Determine the (x, y) coordinate at the center of the cell enclosing the given text.  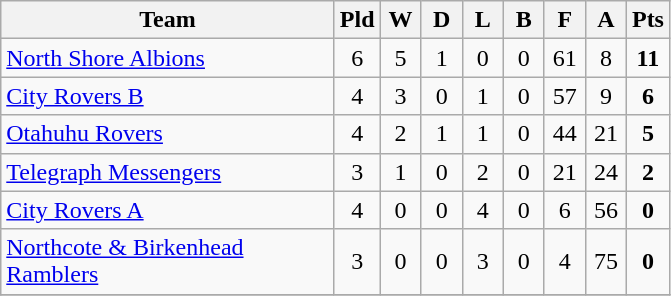
L (482, 20)
57 (564, 96)
61 (564, 58)
Otahuhu Rovers (168, 134)
Team (168, 20)
8 (606, 58)
City Rovers B (168, 96)
Northcote & Birkenhead Ramblers (168, 262)
B (524, 20)
Pts (648, 20)
56 (606, 210)
75 (606, 262)
44 (564, 134)
24 (606, 172)
W (400, 20)
Pld (357, 20)
Telegraph Messengers (168, 172)
A (606, 20)
11 (648, 58)
D (442, 20)
City Rovers A (168, 210)
9 (606, 96)
F (564, 20)
North Shore Albions (168, 58)
